Locate the cell with the specified text and output its [x, y] center coordinate. 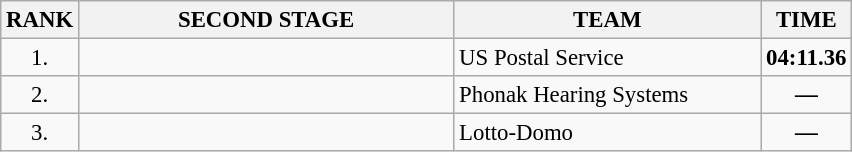
Phonak Hearing Systems [608, 95]
TEAM [608, 20]
3. [40, 133]
04:11.36 [806, 58]
Lotto-Domo [608, 133]
TIME [806, 20]
SECOND STAGE [266, 20]
US Postal Service [608, 58]
1. [40, 58]
RANK [40, 20]
2. [40, 95]
